From the cell containing the given text, extract its center point as [x, y] coordinate. 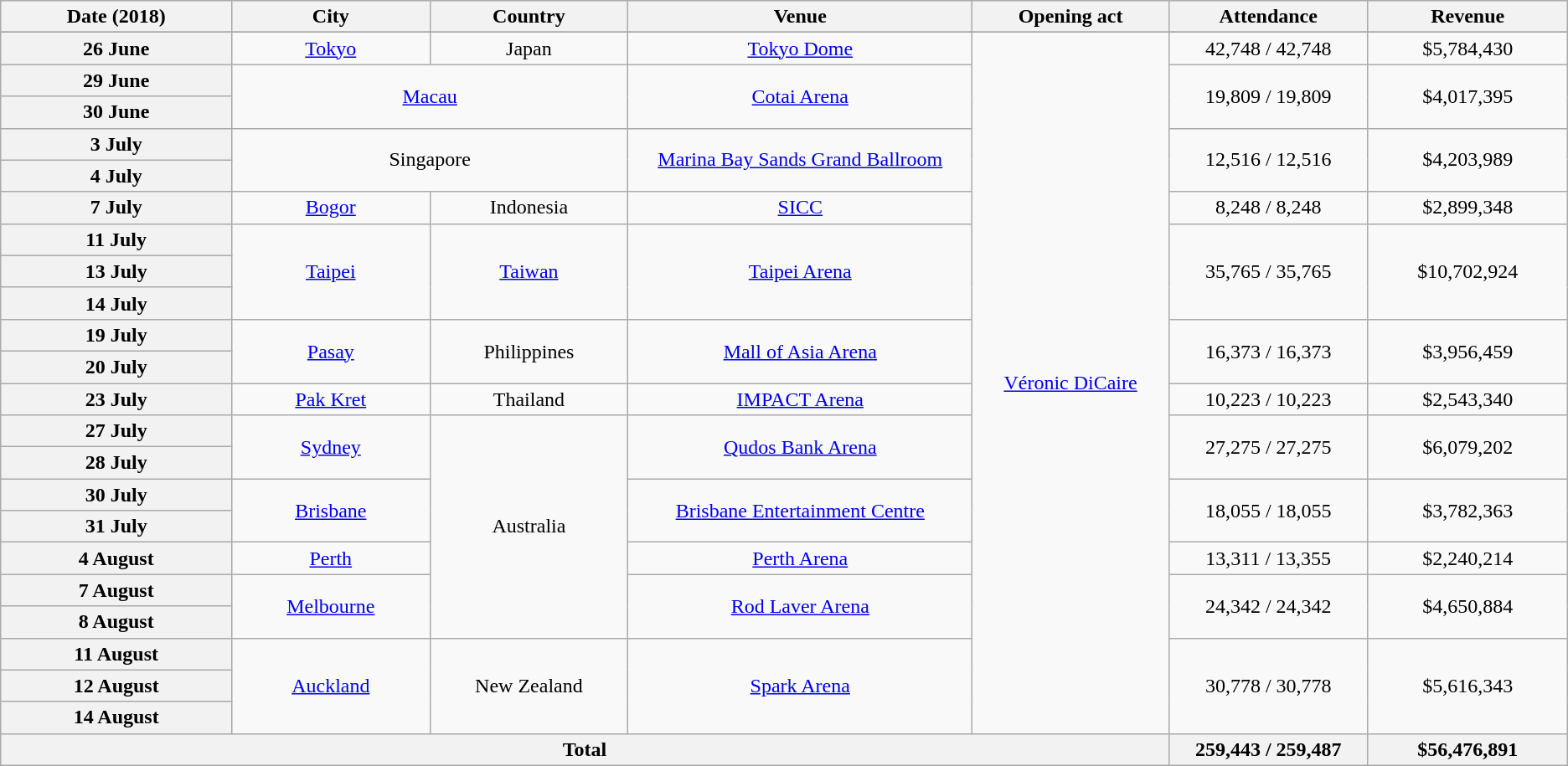
Véronic DiCaire [1070, 383]
$2,543,340 [1467, 399]
29 June [116, 80]
11 July [116, 239]
Bogor [331, 208]
Opening act [1070, 17]
Mall of Asia Arena [801, 351]
Tokyo Dome [801, 49]
City [331, 17]
19 July [116, 335]
$10,702,924 [1467, 271]
Brisbane Entertainment Centre [801, 511]
Qudos Bank Arena [801, 447]
13 July [116, 271]
30 June [116, 112]
Total [585, 749]
30,778 / 30,778 [1268, 686]
$4,203,989 [1467, 160]
Taipei Arena [801, 271]
10,223 / 10,223 [1268, 399]
New Zealand [529, 686]
42,748 / 42,748 [1268, 49]
20 July [116, 367]
Spark Arena [801, 686]
Australia [529, 527]
IMPACT Arena [801, 399]
3 July [116, 144]
$5,784,430 [1467, 49]
Thailand [529, 399]
19,809 / 19,809 [1268, 96]
Indonesia [529, 208]
8 August [116, 622]
Attendance [1268, 17]
14 July [116, 303]
Perth Arena [801, 558]
28 July [116, 463]
24,342 / 24,342 [1268, 606]
$5,616,343 [1467, 686]
Pasay [331, 351]
259,443 / 259,487 [1268, 749]
Perth [331, 558]
$3,956,459 [1467, 351]
Revenue [1467, 17]
30 July [116, 495]
Country [529, 17]
Taiwan [529, 271]
14 August [116, 717]
Brisbane [331, 511]
27 July [116, 431]
Macau [431, 96]
18,055 / 18,055 [1268, 511]
23 July [116, 399]
Singapore [431, 160]
$56,476,891 [1467, 749]
Tokyo [331, 49]
Philippines [529, 351]
Date (2018) [116, 17]
Japan [529, 49]
Pak Kret [331, 399]
4 August [116, 558]
SICC [801, 208]
12 August [116, 686]
$3,782,363 [1467, 511]
31 July [116, 527]
Taipei [331, 271]
Melbourne [331, 606]
11 August [116, 654]
26 June [116, 49]
Auckland [331, 686]
7 July [116, 208]
12,516 / 12,516 [1268, 160]
4 July [116, 176]
$4,017,395 [1467, 96]
$4,650,884 [1467, 606]
35,765 / 35,765 [1268, 271]
$2,899,348 [1467, 208]
Cotai Arena [801, 96]
Venue [801, 17]
13,311 / 13,355 [1268, 558]
Sydney [331, 447]
Rod Laver Arena [801, 606]
8,248 / 8,248 [1268, 208]
$2,240,214 [1467, 558]
Marina Bay Sands Grand Ballroom [801, 160]
16,373 / 16,373 [1268, 351]
27,275 / 27,275 [1268, 447]
$6,079,202 [1467, 447]
7 August [116, 590]
